Return (x, y) of the center of cell containing provided text 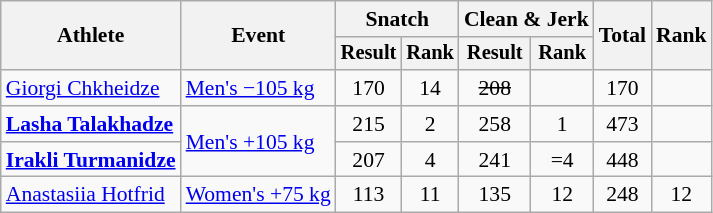
448 (622, 160)
Total (622, 36)
Clean & Jerk (526, 19)
Athlete (91, 36)
248 (622, 195)
Irakli Turmanidze (91, 160)
473 (622, 124)
Giorgi Chkheidze (91, 88)
2 (430, 124)
Anastasiia Hotfrid (91, 195)
215 (369, 124)
258 (495, 124)
Men's +105 kg (258, 142)
113 (369, 195)
Event (258, 36)
Snatch (398, 19)
14 (430, 88)
1 (562, 124)
207 (369, 160)
241 (495, 160)
Lasha Talakhadze (91, 124)
11 (430, 195)
Women's +75 kg (258, 195)
4 (430, 160)
208 (495, 88)
135 (495, 195)
=4 (562, 160)
Men's −105 kg (258, 88)
